For the text-containing cell, return its midpoint in (X, Y) coordinate format. 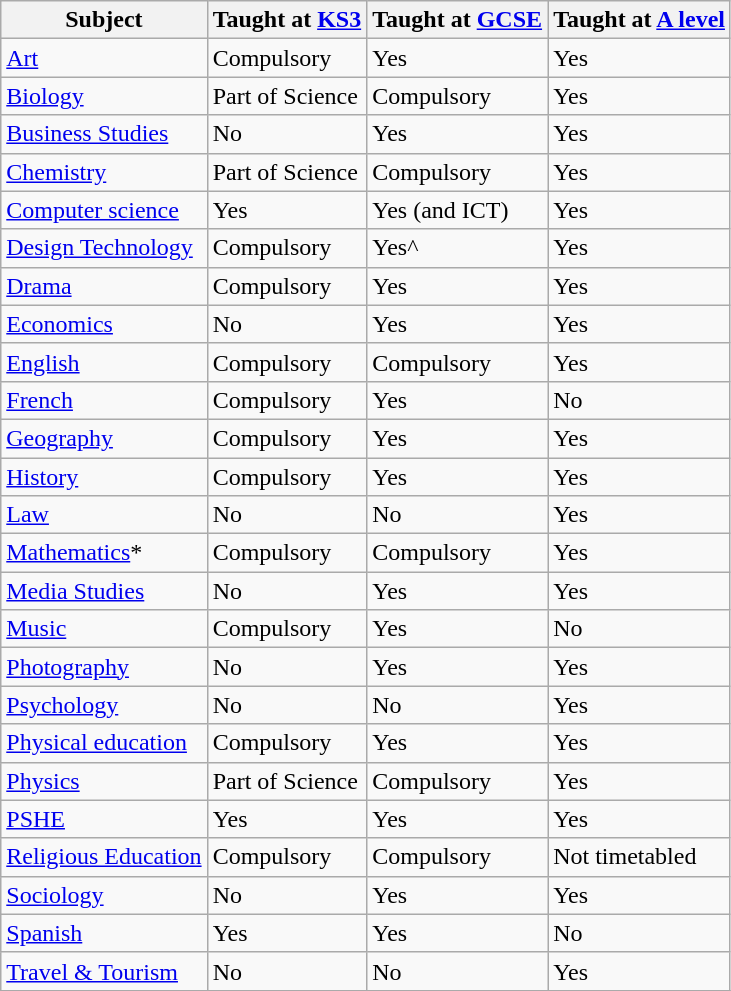
Chemistry (104, 172)
Computer science (104, 210)
Photography (104, 667)
Spanish (104, 933)
Design Technology (104, 248)
Geography (104, 438)
Sociology (104, 895)
Economics (104, 324)
Yes (and ICT) (458, 210)
Art (104, 58)
History (104, 477)
Music (104, 629)
Not timetabled (640, 857)
PSHE (104, 819)
French (104, 400)
Religious Education (104, 857)
Taught at A level (640, 20)
Subject (104, 20)
Physical education (104, 743)
Psychology (104, 705)
Media Studies (104, 591)
Law (104, 515)
Taught at KS3 (287, 20)
Drama (104, 286)
English (104, 362)
Taught at GCSE (458, 20)
Business Studies (104, 134)
Mathematics* (104, 553)
Yes^ (458, 248)
Biology (104, 96)
Physics (104, 781)
Travel & Tourism (104, 971)
